Search for the cell housing the specified text and yield its (X, Y) center coordinate. 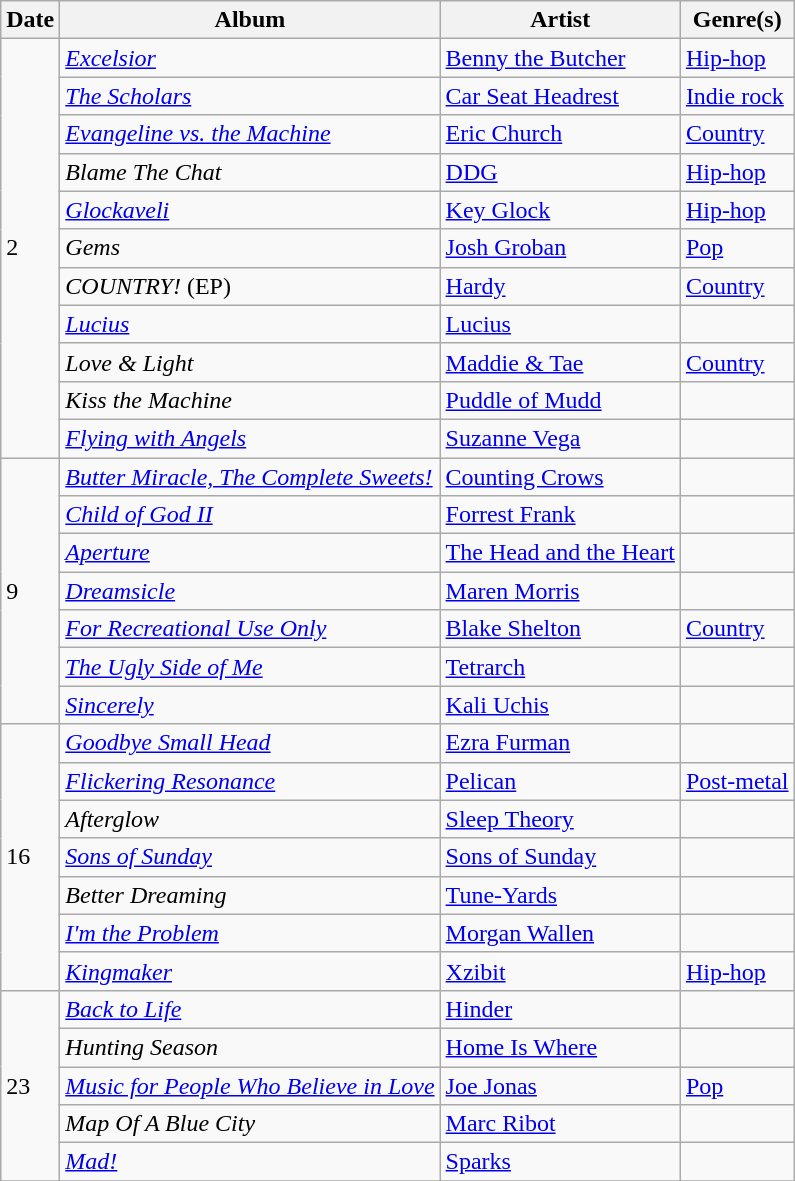
Hinder (560, 1009)
Maren Morris (560, 591)
The Ugly Side of Me (250, 667)
Flying with Angels (250, 438)
Back to Life (250, 1009)
Better Dreaming (250, 895)
The Head and the Heart (560, 553)
Puddle of Mudd (560, 400)
Hardy (560, 286)
Sparks (560, 1162)
Blame The Chat (250, 172)
Eric Church (560, 134)
Album (250, 20)
Josh Groban (560, 248)
Counting Crows (560, 477)
Marc Ribot (560, 1124)
Maddie & Tae (560, 362)
Music for People Who Believe in Love (250, 1085)
Ezra Furman (560, 743)
Map Of A Blue City (250, 1124)
Kali Uchis (560, 705)
Hunting Season (250, 1047)
Afterglow (250, 819)
Excelsior (250, 58)
Sleep Theory (560, 819)
Butter Miracle, The Complete Sweets! (250, 477)
Love & Light (250, 362)
Forrest Frank (560, 515)
Post-metal (737, 781)
Glockaveli (250, 210)
Xzibit (560, 971)
Blake Shelton (560, 629)
2 (30, 248)
Evangeline vs. the Machine (250, 134)
9 (30, 591)
The Scholars (250, 96)
23 (30, 1085)
Joe Jonas (560, 1085)
Sincerely (250, 705)
Dreamsicle (250, 591)
16 (30, 857)
Indie rock (737, 96)
Aperture (250, 553)
Car Seat Headrest (560, 96)
Child of God II (250, 515)
Key Glock (560, 210)
Morgan Wallen (560, 933)
Flickering Resonance (250, 781)
Genre(s) (737, 20)
Mad! (250, 1162)
I'm the Problem (250, 933)
Benny the Butcher (560, 58)
Gems (250, 248)
Tune-Yards (560, 895)
Artist (560, 20)
Kiss the Machine (250, 400)
COUNTRY! (EP) (250, 286)
Date (30, 20)
Suzanne Vega (560, 438)
Goodbye Small Head (250, 743)
DDG (560, 172)
Tetrarch (560, 667)
For Recreational Use Only (250, 629)
Kingmaker (250, 971)
Pelican (560, 781)
Home Is Where (560, 1047)
